Detect which cell encompasses the target text, then output its [X, Y] center coordinate. 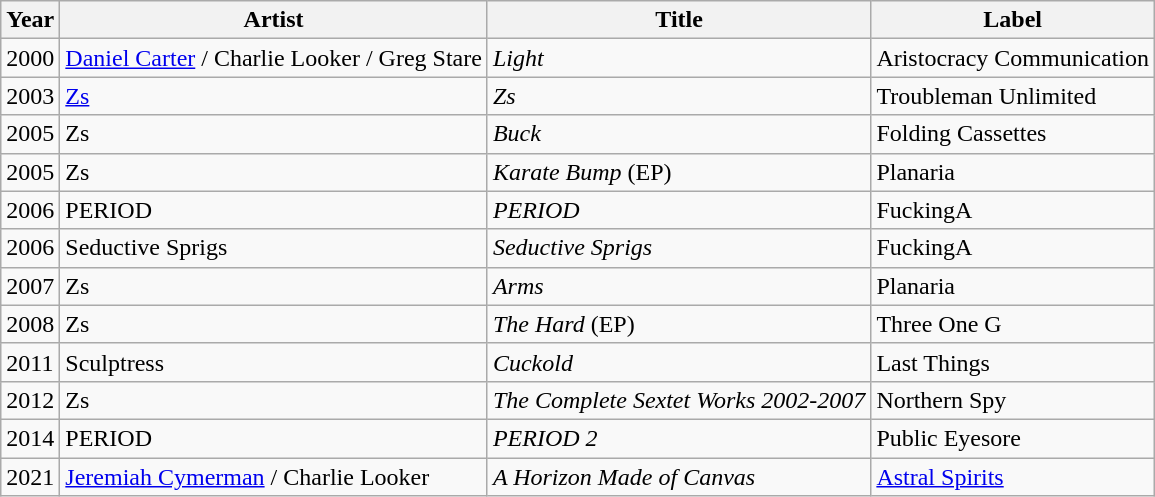
Light [678, 58]
2008 [30, 324]
Jeremiah Cymerman / Charlie Looker [274, 477]
Last Things [1013, 362]
The Complete Sextet Works 2002-2007 [678, 400]
Northern Spy [1013, 400]
Troubleman Unlimited [1013, 96]
A Horizon Made of Canvas [678, 477]
The Hard (EP) [678, 324]
Artist [274, 20]
Daniel Carter / Charlie Looker / Greg Stare [274, 58]
Title [678, 20]
2021 [30, 477]
Aristocracy Communication [1013, 58]
Karate Bump (EP) [678, 172]
2000 [30, 58]
Cuckold [678, 362]
Label [1013, 20]
Year [30, 20]
Astral Spirits [1013, 477]
2011 [30, 362]
Three One G [1013, 324]
Sculptress [274, 362]
2014 [30, 438]
2012 [30, 400]
Arms [678, 286]
2007 [30, 286]
2003 [30, 96]
PERIOD 2 [678, 438]
Buck [678, 134]
Folding Cassettes [1013, 134]
Public Eyesore [1013, 438]
